Identify which cell holds the provided text, then report its [X, Y] central coordinate. 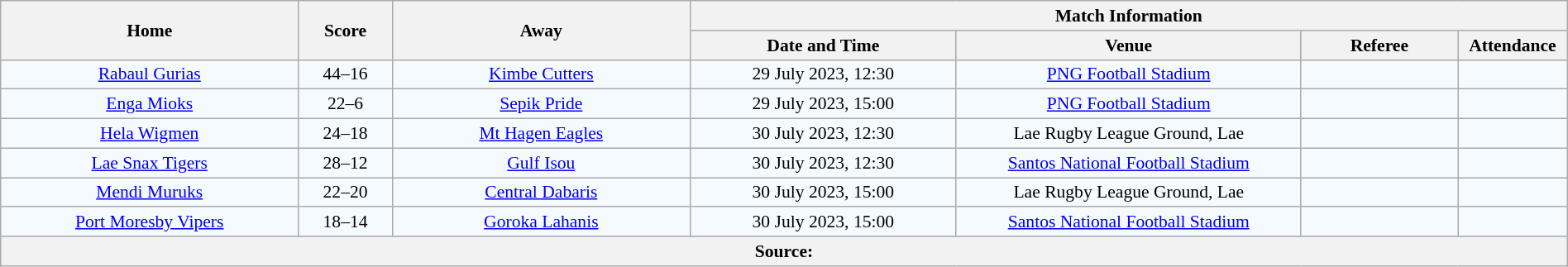
Home [150, 30]
Date and Time [823, 45]
24–18 [346, 134]
Port Moresby Vipers [150, 222]
Central Dabaris [541, 193]
Source: [784, 251]
Away [541, 30]
Lae Snax Tigers [150, 163]
Kimbe Cutters [541, 74]
Attendance [1513, 45]
Mendi Muruks [150, 193]
28–12 [346, 163]
22–6 [346, 104]
Goroka Lahanis [541, 222]
Referee [1379, 45]
Score [346, 30]
Venue [1128, 45]
Mt Hagen Eagles [541, 134]
18–14 [346, 222]
Match Information [1128, 16]
Enga Mioks [150, 104]
44–16 [346, 74]
Hela Wigmen [150, 134]
29 July 2023, 15:00 [823, 104]
Gulf Isou [541, 163]
29 July 2023, 12:30 [823, 74]
Sepik Pride [541, 104]
22–20 [346, 193]
Rabaul Gurias [150, 74]
